Locate the cell with the specified text and output its (x, y) center coordinate. 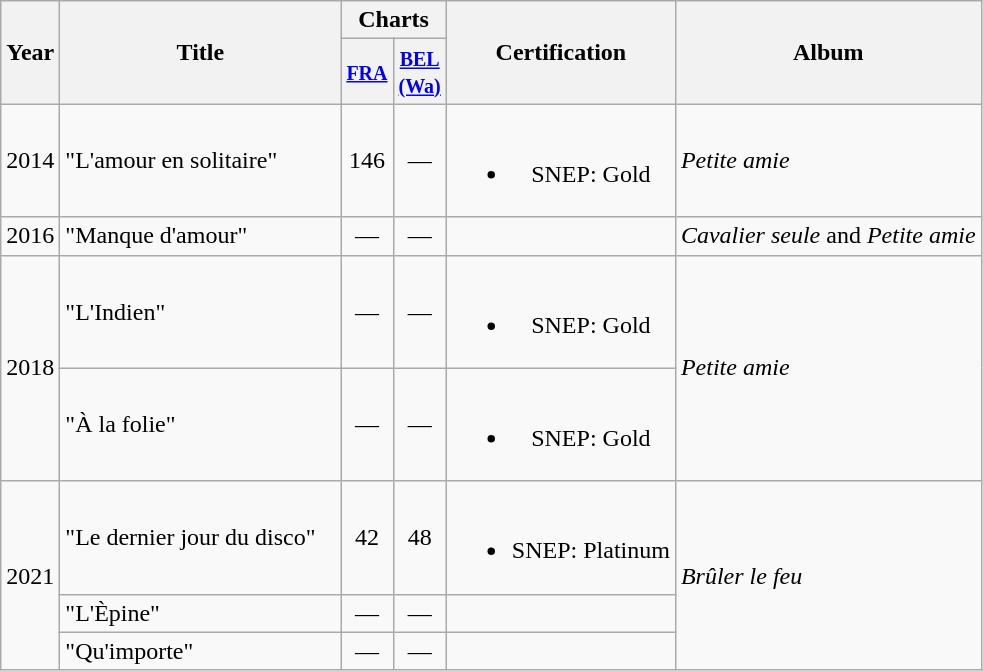
2016 (30, 236)
"L'amour en solitaire" (200, 160)
Year (30, 52)
2014 (30, 160)
BEL(Wa) (420, 72)
48 (420, 538)
Title (200, 52)
Charts (394, 20)
"À la folie" (200, 424)
"L'Indien" (200, 312)
42 (367, 538)
2018 (30, 368)
FRA (367, 72)
146 (367, 160)
Album (828, 52)
"Manque d'amour" (200, 236)
Cavalier seule and Petite amie (828, 236)
Brûler le feu (828, 576)
"Qu'importe" (200, 651)
"L'Èpine" (200, 613)
SNEP: Platinum (560, 538)
"Le dernier jour du disco" (200, 538)
Certification (560, 52)
2021 (30, 576)
